Provide the [x, y] coordinate of the cell's center where the given text is located.  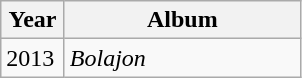
2013 [33, 58]
Year [33, 20]
Album [182, 20]
Bolajon [182, 58]
